Extract the (X, Y) coordinate from the center of the cell holding the provided text.  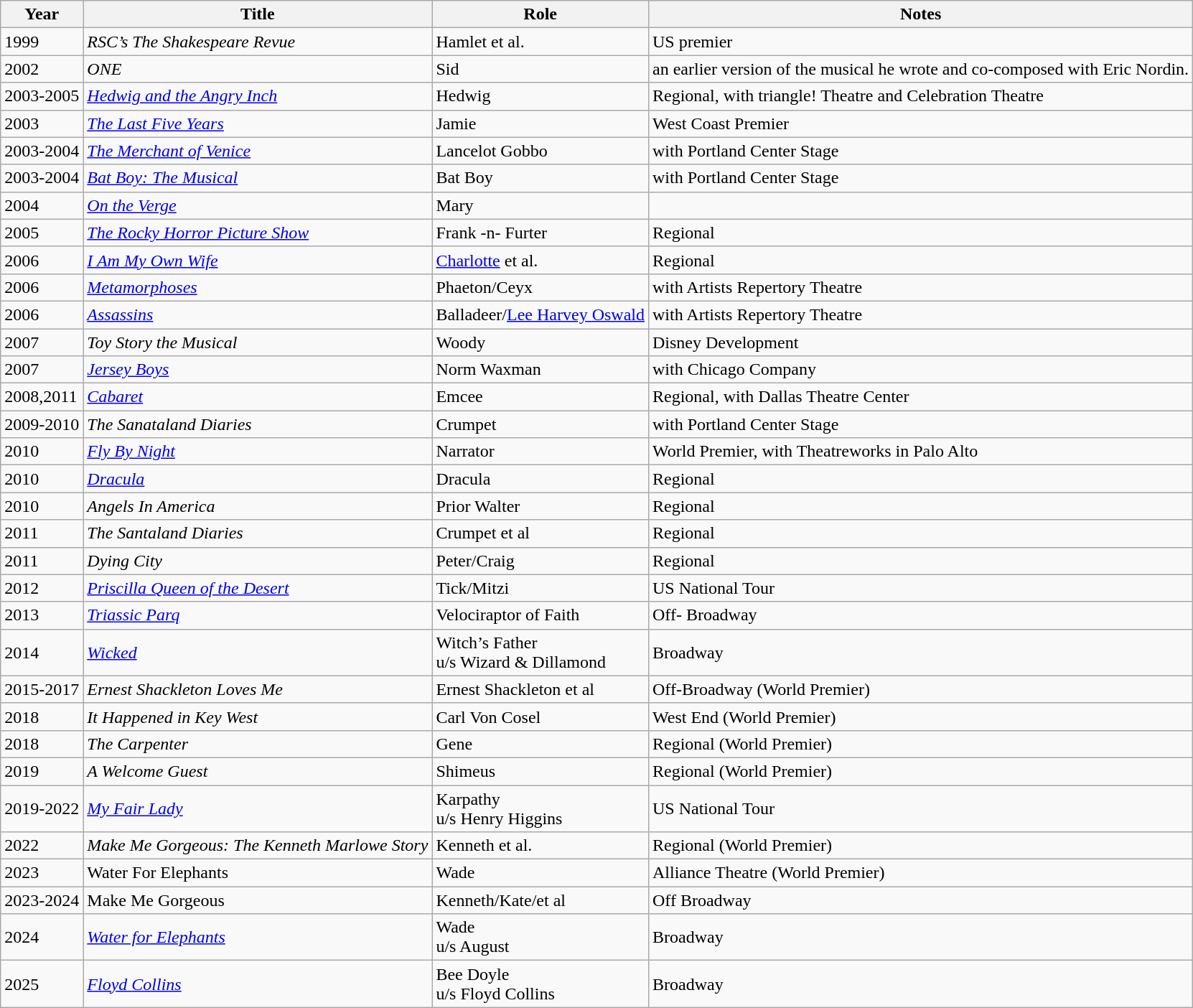
Woody (541, 342)
2005 (42, 233)
2019-2022 (42, 808)
Alliance Theatre (World Premier) (920, 873)
I Am My Own Wife (258, 260)
A Welcome Guest (258, 771)
Off- Broadway (920, 615)
2025 (42, 984)
Dying City (258, 561)
2024 (42, 938)
Prior Walter (541, 506)
ONE (258, 69)
2012 (42, 588)
West End (World Premier) (920, 717)
Regional, with triangle! Theatre and Celebration Theatre (920, 96)
Priscilla Queen of the Desert (258, 588)
Bat Boy (541, 178)
Sid (541, 69)
Karpathyu/s Henry Higgins (541, 808)
Phaeton/Ceyx (541, 287)
Year (42, 14)
Narrator (541, 452)
2015-2017 (42, 689)
2003 (42, 123)
Frank -n- Furter (541, 233)
World Premier, with Theatreworks in Palo Alto (920, 452)
1999 (42, 42)
2008,2011 (42, 397)
Balladeer/Lee Harvey Oswald (541, 314)
Emcee (541, 397)
Water for Elephants (258, 938)
Norm Waxman (541, 370)
Lancelot Gobbo (541, 151)
2023 (42, 873)
Toy Story the Musical (258, 342)
Ernest Shackleton et al (541, 689)
Jersey Boys (258, 370)
Charlotte et al. (541, 260)
Title (258, 14)
Peter/Craig (541, 561)
Metamorphoses (258, 287)
Wadeu/s August (541, 938)
2022 (42, 846)
The Merchant of Venice (258, 151)
Floyd Collins (258, 984)
2004 (42, 205)
Angels In America (258, 506)
2009-2010 (42, 424)
Crumpet (541, 424)
with Chicago Company (920, 370)
Bat Boy: The Musical (258, 178)
Ernest Shackleton Loves Me (258, 689)
Jamie (541, 123)
2013 (42, 615)
West Coast Premier (920, 123)
2023-2024 (42, 900)
The Rocky Horror Picture Show (258, 233)
2019 (42, 771)
Off-Broadway (World Premier) (920, 689)
Crumpet et al (541, 533)
Wicked (258, 652)
Hedwig and the Angry Inch (258, 96)
The Santaland Diaries (258, 533)
Cabaret (258, 397)
My Fair Lady (258, 808)
The Carpenter (258, 744)
2002 (42, 69)
Tick/Mitzi (541, 588)
2014 (42, 652)
2003-2005 (42, 96)
Make Me Gorgeous: The Kenneth Marlowe Story (258, 846)
Kenneth/Kate/et al (541, 900)
Shimeus (541, 771)
an earlier version of the musical he wrote and co-composed with Eric Nordin. (920, 69)
Triassic Parq (258, 615)
Regional, with Dallas Theatre Center (920, 397)
Hedwig (541, 96)
Mary (541, 205)
Witch’s Fatheru/s Wizard & Dillamond (541, 652)
Carl Von Cosel (541, 717)
Wade (541, 873)
Disney Development (920, 342)
It Happened in Key West (258, 717)
On the Verge (258, 205)
Bee Doyleu/s Floyd Collins (541, 984)
Fly By Night (258, 452)
The Sanataland Diaries (258, 424)
Off Broadway (920, 900)
Assassins (258, 314)
Velociraptor of Faith (541, 615)
Water For Elephants (258, 873)
RSC’s The Shakespeare Revue (258, 42)
US premier (920, 42)
Kenneth et al. (541, 846)
Make Me Gorgeous (258, 900)
The Last Five Years (258, 123)
Notes (920, 14)
Gene (541, 744)
Role (541, 14)
Hamlet et al. (541, 42)
